Capture the cell that displays the provided text and extract its [X, Y] central coordinate. 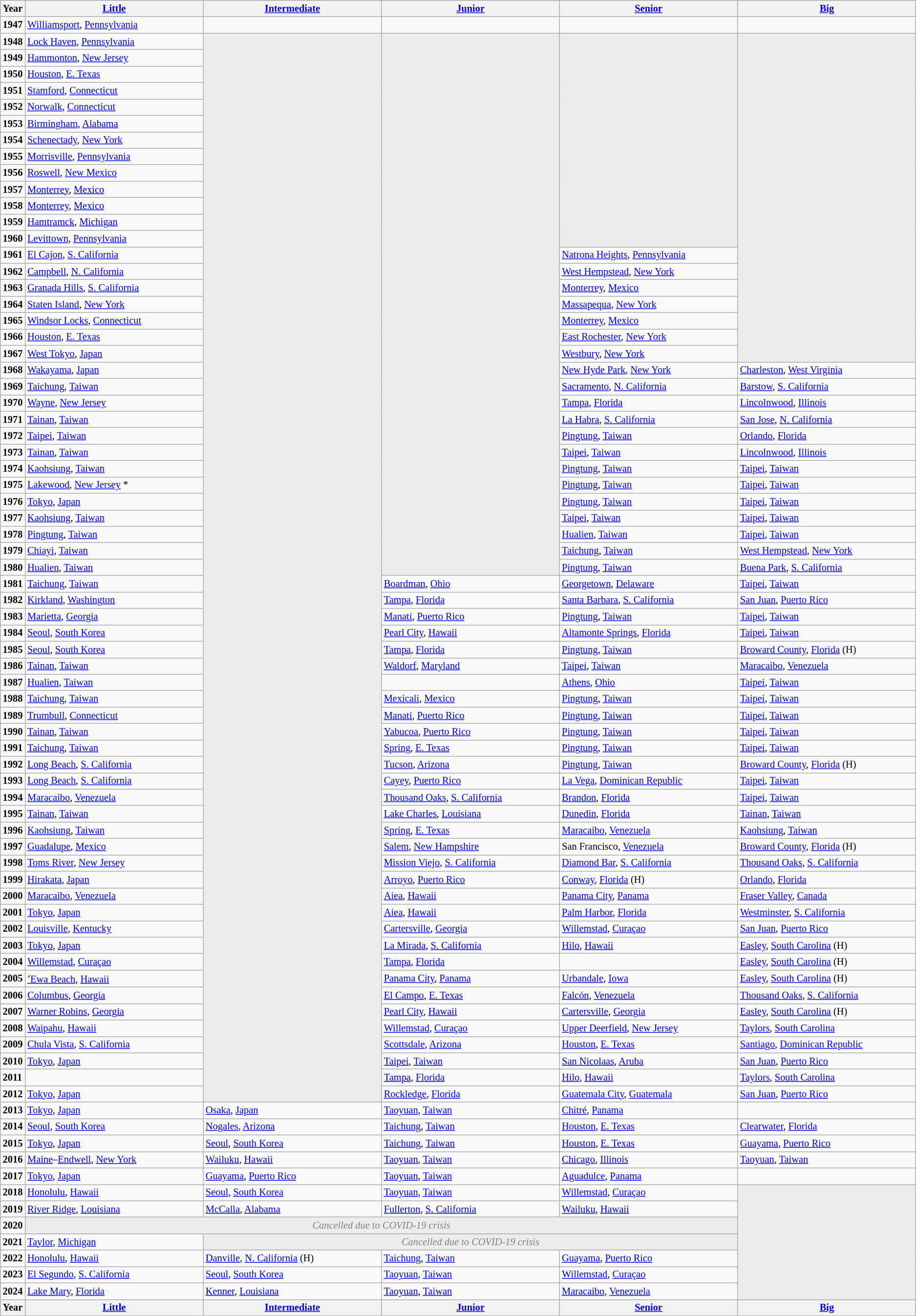
Waldorf, Maryland [470, 666]
1955 [13, 156]
Sacramento, N. California [649, 386]
1988 [13, 699]
1961 [13, 255]
1973 [13, 452]
El Cajon, S. California [114, 255]
Mexicali, Mexico [470, 699]
Lakewood, New Jersey * [114, 485]
2011 [13, 1078]
Westminster, S. California [827, 912]
Dunedin, Florida [649, 814]
Georgetown, Delaware [649, 584]
Kenner, Louisiana [292, 1291]
West Tokyo, Japan [114, 354]
Osaka, Japan [292, 1110]
2000 [13, 896]
Maine–Endwell, New York [114, 1160]
Aguadulce, Panama [649, 1176]
1964 [13, 304]
2012 [13, 1094]
1974 [13, 469]
Clearwater, Florida [827, 1127]
Santa Barbara, S. California [649, 600]
McCalla, Alabama [292, 1209]
Schenectady, New York [114, 140]
1990 [13, 731]
Falcón, Venezuela [649, 995]
2021 [13, 1242]
Warner Robins, Georgia [114, 1012]
Chitré, Panama [649, 1110]
1958 [13, 206]
1986 [13, 666]
1956 [13, 173]
Hammonton, New Jersey [114, 58]
Conway, Florida (H) [649, 879]
Yabucoa, Puerto Rico [470, 731]
1947 [13, 25]
Staten Island, New York [114, 304]
2020 [13, 1225]
Mission Viejo, S. California [470, 863]
Cayey, Puerto Rico [470, 781]
1989 [13, 715]
1948 [13, 42]
1975 [13, 485]
1962 [13, 272]
Stamford, Connecticut [114, 91]
San Jose, N. California [827, 419]
Morrisville, Pennsylvania [114, 156]
Waipahu, Hawaii [114, 1028]
Taylor, Michigan [114, 1242]
Rockledge, Florida [470, 1094]
1971 [13, 419]
San Nicolaas, Aruba [649, 1061]
1950 [13, 74]
2019 [13, 1209]
2007 [13, 1012]
1952 [13, 107]
Lock Haven, Pennsylvania [114, 42]
1963 [13, 288]
Chula Vista, S. California [114, 1044]
2017 [13, 1176]
1965 [13, 321]
Louisville, Kentucky [114, 929]
Roswell, New Mexico [114, 173]
Wakayama, Japan [114, 370]
Arroyo, Puerto Rico [470, 879]
Diamond Bar, S. California [649, 863]
2003 [13, 945]
Fullerton, S. California [470, 1209]
Granada Hills, S. California [114, 288]
1969 [13, 386]
2016 [13, 1160]
Upper Deerfield, New Jersey [649, 1028]
2002 [13, 929]
Williamsport, Pennsylvania [114, 25]
River Ridge, Louisiana [114, 1209]
1968 [13, 370]
Fraser Valley, Canada [827, 896]
2006 [13, 995]
Santiago, Dominican Republic [827, 1044]
2001 [13, 912]
La Mirada, S. California [470, 945]
1951 [13, 91]
El Segundo, S. California [114, 1274]
2004 [13, 961]
Buena Park, S. California [827, 567]
1972 [13, 436]
Trumbull, Connecticut [114, 715]
Hirakata, Japan [114, 879]
2022 [13, 1258]
Massapequa, New York [649, 304]
1970 [13, 403]
1981 [13, 584]
1993 [13, 781]
Toms River, New Jersey [114, 863]
Guatemala City, Guatemala [649, 1094]
Norwalk, Connecticut [114, 107]
Altamonte Springs, Florida [649, 633]
Danville, N. California (H) [292, 1258]
1949 [13, 58]
Boardman, Ohio [470, 584]
Columbus, Georgia [114, 995]
Charleston, West Virginia [827, 370]
2023 [13, 1274]
1998 [13, 863]
1982 [13, 600]
2008 [13, 1028]
Guadalupe, Mexico [114, 847]
Lake Mary, Florida [114, 1291]
La Vega, Dominican Republic [649, 781]
1980 [13, 567]
Barstow, S. California [827, 386]
1996 [13, 830]
1995 [13, 814]
Campbell, N. California [114, 272]
1957 [13, 189]
1991 [13, 748]
Kirkland, Washington [114, 600]
1985 [13, 649]
1976 [13, 501]
El Campo, E. Texas [470, 995]
Nogales, Arizona [292, 1127]
1959 [13, 222]
1992 [13, 765]
New Hyde Park, New York [649, 370]
1954 [13, 140]
San Francisco, Venezuela [649, 847]
1978 [13, 534]
ʻEwa Beach, Hawaii [114, 979]
Palm Harbor, Florida [649, 912]
Lake Charles, Louisiana [470, 814]
2009 [13, 1044]
2018 [13, 1192]
Windsor Locks, Connecticut [114, 321]
Hamtramck, Michigan [114, 222]
Birmingham, Alabama [114, 124]
2024 [13, 1291]
Brandon, Florida [649, 797]
1953 [13, 124]
Scottsdale, Arizona [470, 1044]
2014 [13, 1127]
1997 [13, 847]
2013 [13, 1110]
1979 [13, 551]
East Rochester, New York [649, 337]
1987 [13, 682]
Urbandale, Iowa [649, 979]
Westbury, New York [649, 354]
2005 [13, 979]
Chiayi, Taiwan [114, 551]
1960 [13, 239]
1984 [13, 633]
1977 [13, 518]
1994 [13, 797]
1999 [13, 879]
Athens, Ohio [649, 682]
Tucson, Arizona [470, 765]
Levittown, Pennsylvania [114, 239]
Marietta, Georgia [114, 617]
1967 [13, 354]
2015 [13, 1143]
Chicago, Illinois [649, 1160]
2010 [13, 1061]
Salem, New Hampshire [470, 847]
1966 [13, 337]
1983 [13, 617]
La Habra, S. California [649, 419]
Wayne, New Jersey [114, 403]
Natrona Heights, Pennsylvania [649, 255]
